Locate the cell with the specified text and output its (x, y) center coordinate. 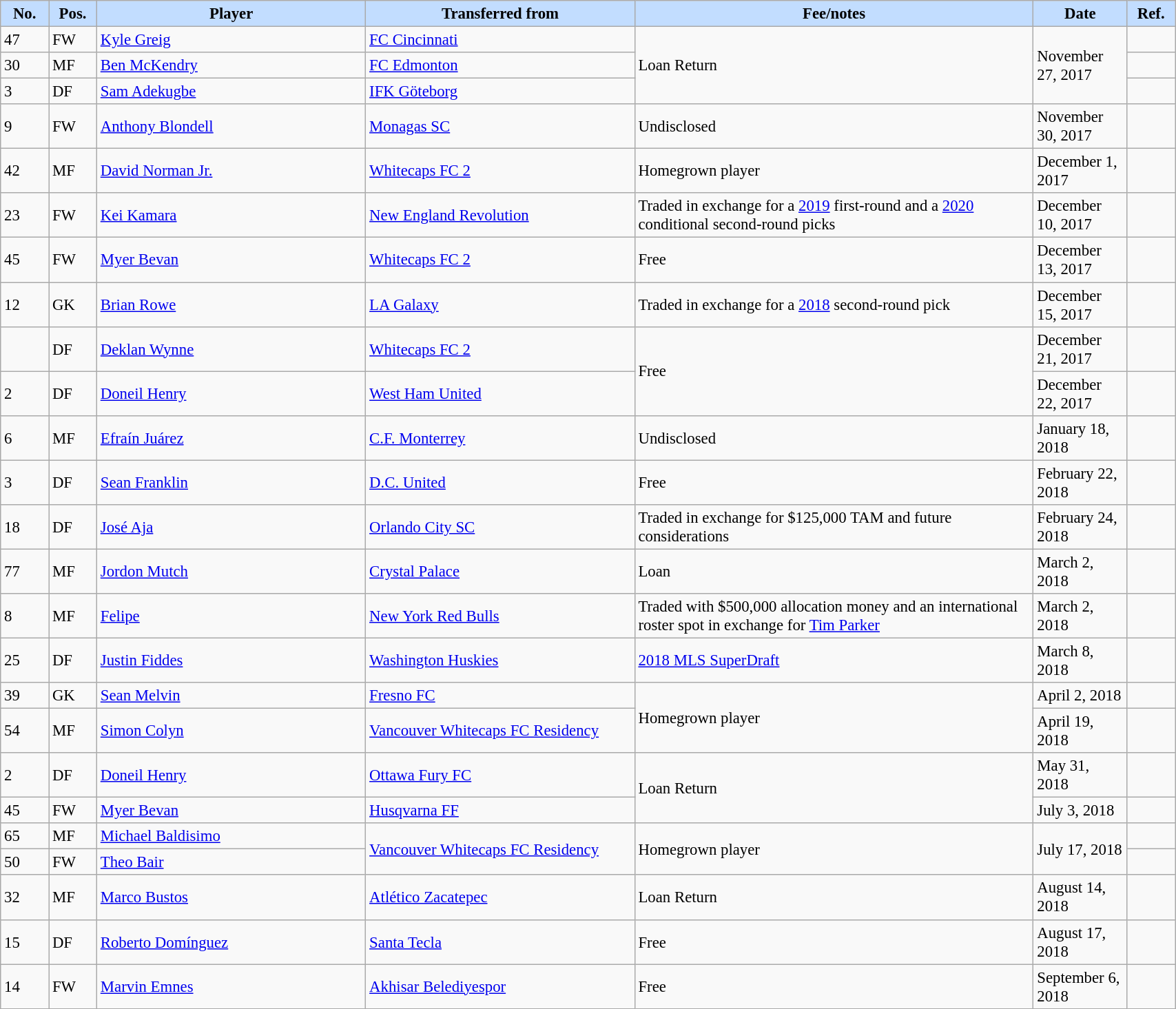
Felipe (231, 616)
LA Galaxy (500, 304)
Simon Colyn (231, 731)
Sean Franklin (231, 482)
D.C. United (500, 482)
March 8, 2018 (1080, 660)
Ottawa Fury FC (500, 776)
Monagas SC (500, 127)
C.F. Monterrey (500, 438)
No. (25, 14)
50 (25, 862)
New York Red Bulls (500, 616)
Marco Bustos (231, 898)
Ben McKendry (231, 65)
Kei Kamara (231, 215)
May 31, 2018 (1080, 776)
Brian Rowe (231, 304)
February 24, 2018 (1080, 528)
Kyle Greig (231, 40)
6 (25, 438)
Anthony Blondell (231, 127)
42 (25, 171)
December 10, 2017 (1080, 215)
FC Edmonton (500, 65)
Fresno FC (500, 696)
February 22, 2018 (1080, 482)
April 2, 2018 (1080, 696)
32 (25, 898)
April 19, 2018 (1080, 731)
Akhisar Belediyespor (500, 986)
December 13, 2017 (1080, 260)
Crystal Palace (500, 572)
August 14, 2018 (1080, 898)
Transferred from (500, 14)
18 (25, 528)
July 3, 2018 (1080, 811)
Theo Bair (231, 862)
77 (25, 572)
15 (25, 942)
West Ham United (500, 394)
December 22, 2017 (1080, 394)
Sean Melvin (231, 696)
José Aja (231, 528)
12 (25, 304)
Traded with $500,000 allocation money and an international roster spot in exchange for Tim Parker (834, 616)
Efraín Juárez (231, 438)
Sam Adekugbe (231, 92)
Deklan Wynne (231, 349)
August 17, 2018 (1080, 942)
8 (25, 616)
Michael Baldisimo (231, 836)
Loan (834, 572)
New England Revolution (500, 215)
Atlético Zacatepec (500, 898)
Marvin Emnes (231, 986)
December 1, 2017 (1080, 171)
FC Cincinnati (500, 40)
25 (25, 660)
65 (25, 836)
Traded in exchange for a 2018 second-round pick (834, 304)
Orlando City SC (500, 528)
July 17, 2018 (1080, 849)
Pos. (73, 14)
Ref. (1151, 14)
Traded in exchange for $125,000 TAM and future considerations (834, 528)
Date (1080, 14)
David Norman Jr. (231, 171)
30 (25, 65)
Jordon Mutch (231, 572)
November 30, 2017 (1080, 127)
December 21, 2017 (1080, 349)
IFK Göteborg (500, 92)
Santa Tecla (500, 942)
December 15, 2017 (1080, 304)
January 18, 2018 (1080, 438)
Fee/notes (834, 14)
Justin Fiddes (231, 660)
September 6, 2018 (1080, 986)
23 (25, 215)
Traded in exchange for a 2019 first-round and a 2020 conditional second-round picks (834, 215)
Player (231, 14)
November 27, 2017 (1080, 66)
2018 MLS SuperDraft (834, 660)
14 (25, 986)
Washington Huskies (500, 660)
9 (25, 127)
39 (25, 696)
54 (25, 731)
Roberto Domínguez (231, 942)
Husqvarna FF (500, 811)
47 (25, 40)
